Return (X, Y) of the center of cell containing provided text 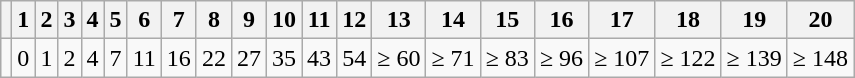
35 (284, 58)
6 (144, 20)
54 (354, 58)
≥ 139 (754, 58)
12 (354, 20)
20 (820, 20)
≥ 71 (453, 58)
19 (754, 20)
9 (248, 20)
17 (622, 20)
18 (688, 20)
≥ 107 (622, 58)
≥ 60 (399, 58)
5 (116, 20)
≥ 122 (688, 58)
43 (320, 58)
0 (24, 58)
≥ 83 (507, 58)
22 (214, 58)
8 (214, 20)
14 (453, 20)
≥ 96 (561, 58)
≥ 148 (820, 58)
10 (284, 20)
27 (248, 58)
15 (507, 20)
13 (399, 20)
3 (70, 20)
